Search for the cell housing the specified text and yield its (X, Y) center coordinate. 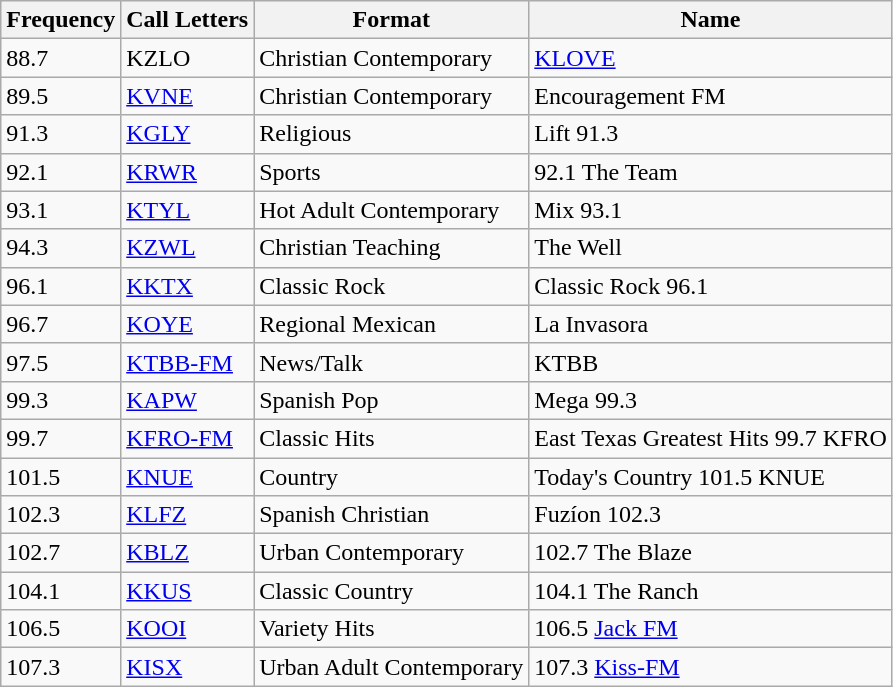
106.5 Jack FM (711, 629)
92.1 The Team (711, 172)
Classic Hits (392, 438)
Lift 91.3 (711, 134)
KKTX (188, 286)
KVNE (188, 96)
Frequency (61, 20)
KBLZ (188, 553)
KTYL (188, 210)
East Texas Greatest Hits 99.7 KFRO (711, 438)
KTBB (711, 362)
89.5 (61, 96)
94.3 (61, 248)
KOYE (188, 324)
Religious (392, 134)
106.5 (61, 629)
News/Talk (392, 362)
Mix 93.1 (711, 210)
The Well (711, 248)
88.7 (61, 58)
KOOI (188, 629)
KAPW (188, 400)
KZWL (188, 248)
107.3 (61, 667)
104.1 (61, 591)
Encouragement FM (711, 96)
102.7 The Blaze (711, 553)
Spanish Pop (392, 400)
91.3 (61, 134)
Regional Mexican (392, 324)
KKUS (188, 591)
KRWR (188, 172)
97.5 (61, 362)
Fuzíon 102.3 (711, 515)
Today's Country 101.5 KNUE (711, 477)
Urban Contemporary (392, 553)
KGLY (188, 134)
96.7 (61, 324)
Classic Country (392, 591)
Variety Hits (392, 629)
107.3 Kiss-FM (711, 667)
104.1 The Ranch (711, 591)
92.1 (61, 172)
Format (392, 20)
KLOVE (711, 58)
Christian Teaching (392, 248)
Classic Rock 96.1 (711, 286)
KLFZ (188, 515)
Classic Rock (392, 286)
KFRO-FM (188, 438)
Call Letters (188, 20)
Hot Adult Contemporary (392, 210)
KZLO (188, 58)
Name (711, 20)
Mega 99.3 (711, 400)
93.1 (61, 210)
96.1 (61, 286)
Spanish Christian (392, 515)
Country (392, 477)
KTBB-FM (188, 362)
Urban Adult Contemporary (392, 667)
La Invasora (711, 324)
KNUE (188, 477)
Sports (392, 172)
99.3 (61, 400)
102.7 (61, 553)
KISX (188, 667)
102.3 (61, 515)
99.7 (61, 438)
101.5 (61, 477)
